For the text-containing cell, return its midpoint in (x, y) coordinate format. 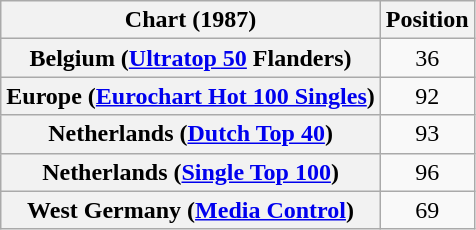
Netherlands (Single Top 100) (191, 172)
Chart (1987) (191, 20)
69 (427, 210)
Netherlands (Dutch Top 40) (191, 134)
Position (427, 20)
93 (427, 134)
96 (427, 172)
36 (427, 58)
92 (427, 96)
Europe (Eurochart Hot 100 Singles) (191, 96)
West Germany (Media Control) (191, 210)
Belgium (Ultratop 50 Flanders) (191, 58)
